From the cell containing the given text, extract its center point as (x, y) coordinate. 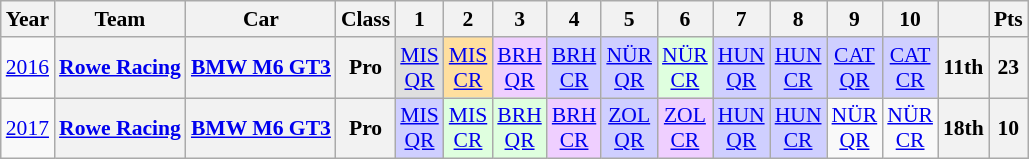
Team (120, 19)
Year (28, 19)
4 (574, 19)
2016 (28, 68)
CATQR (855, 68)
23 (1008, 68)
9 (855, 19)
18th (964, 128)
11th (964, 68)
7 (742, 19)
1 (420, 19)
5 (629, 19)
CATCR (910, 68)
8 (798, 19)
Car (261, 19)
ZOLCR (685, 128)
3 (520, 19)
6 (685, 19)
Class (366, 19)
2017 (28, 128)
ZOLQR (629, 128)
2 (468, 19)
Pts (1008, 19)
